From the cell containing the given text, extract its center point as [x, y] coordinate. 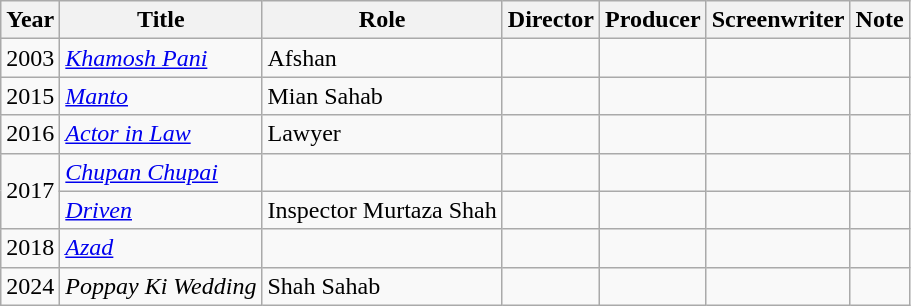
Title [161, 20]
Director [550, 20]
Driven [161, 210]
Khamosh Pani [161, 58]
Year [30, 20]
Screenwriter [778, 20]
2017 [30, 191]
Azad [161, 248]
2018 [30, 248]
Note [880, 20]
2024 [30, 286]
Lawyer [382, 134]
Mian Sahab [382, 96]
Poppay Ki Wedding [161, 286]
Afshan [382, 58]
Actor in Law [161, 134]
2015 [30, 96]
Manto [161, 96]
Role [382, 20]
Inspector Murtaza Shah [382, 210]
Shah Sahab [382, 286]
Chupan Chupai [161, 172]
2016 [30, 134]
2003 [30, 58]
Producer [654, 20]
